Extract the [x, y] coordinate from the center of the cell holding the provided text.  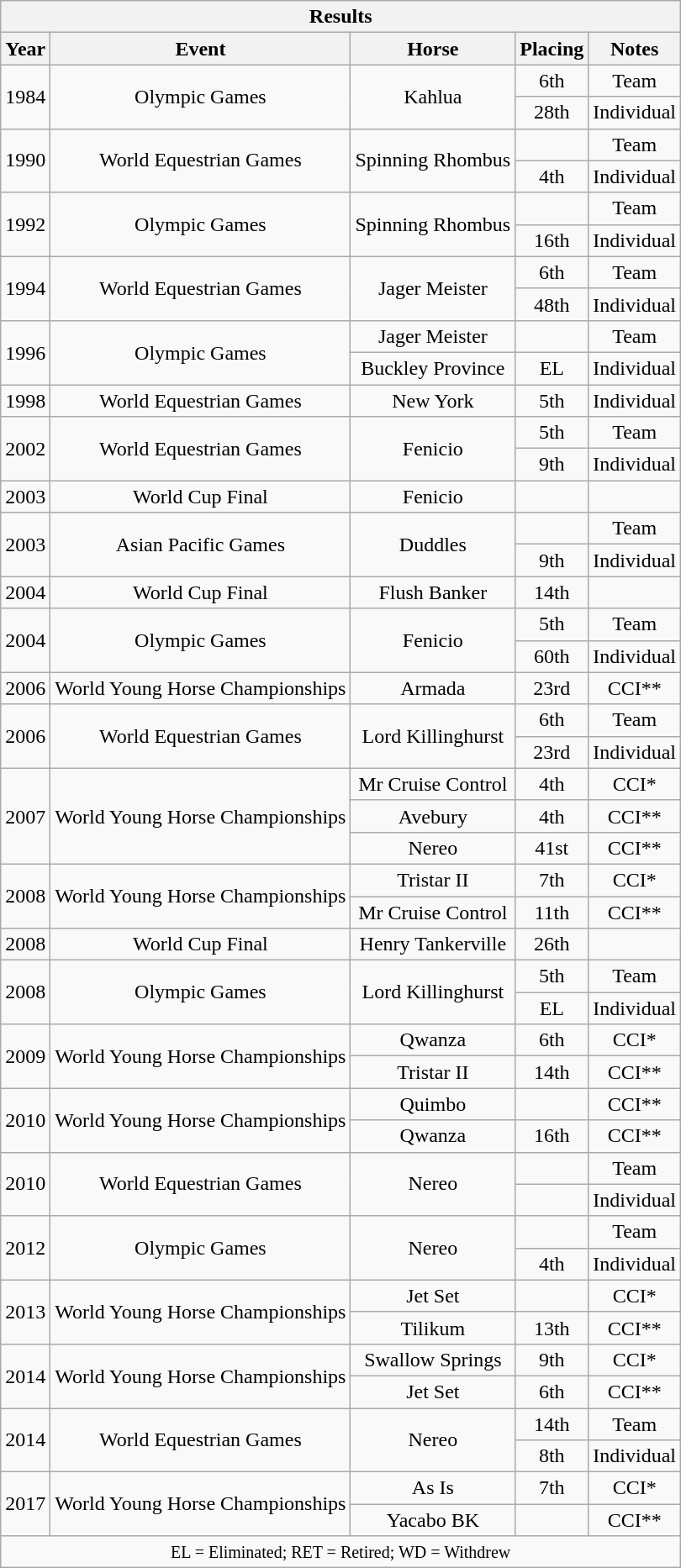
1996 [25, 352]
Duddles [433, 545]
26th [552, 944]
As Is [433, 1488]
EL = Eliminated; RET = Retired; WD = Withdrew [341, 1552]
2013 [25, 1312]
Results [341, 17]
41st [552, 848]
Notes [635, 49]
Event [200, 49]
11th [552, 912]
Henry Tankerville [433, 944]
2012 [25, 1248]
Asian Pacific Games [200, 545]
Quimbo [433, 1104]
New York [433, 401]
2009 [25, 1056]
8th [552, 1456]
60th [552, 656]
13th [552, 1328]
Buckley Province [433, 368]
Year [25, 49]
1992 [25, 224]
1984 [25, 97]
48th [552, 304]
1994 [25, 288]
1990 [25, 160]
2002 [25, 449]
2007 [25, 816]
Horse [433, 49]
Avebury [433, 816]
Placing [552, 49]
Yacabo BK [433, 1520]
2017 [25, 1504]
Flush Banker [433, 592]
Swallow Springs [433, 1360]
Armada [433, 688]
28th [552, 113]
Kahlua [433, 97]
Tilikum [433, 1328]
1998 [25, 401]
